For the text-containing cell, return its midpoint in (X, Y) coordinate format. 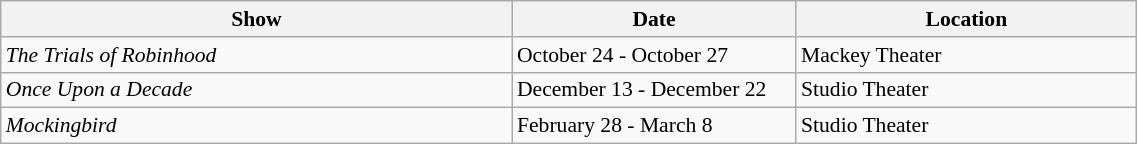
February 28 - March 8 (654, 126)
Location (966, 19)
Date (654, 19)
Mockingbird (256, 126)
October 24 - October 27 (654, 55)
The Trials of Robinhood (256, 55)
Mackey Theater (966, 55)
Once Upon a Decade (256, 90)
December 13 - December 22 (654, 90)
Show (256, 19)
